Scan for the cell matching the given text and deliver its (x, y) coordinate at center. 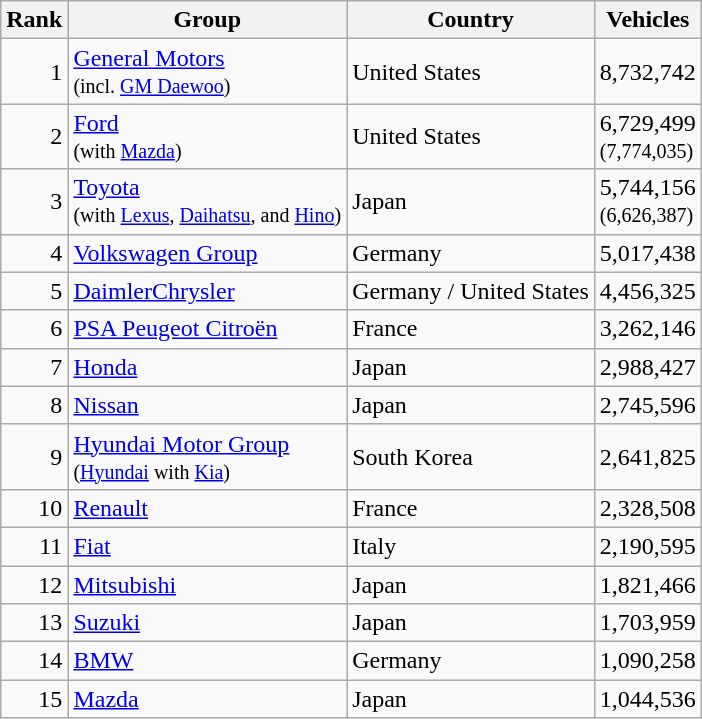
PSA Peugeot Citroën (208, 329)
BMW (208, 661)
3 (34, 202)
Italy (471, 546)
Volkswagen Group (208, 253)
South Korea (471, 456)
Suzuki (208, 623)
2,190,595 (648, 546)
Renault (208, 508)
Hyundai Motor Group (Hyundai with Kia) (208, 456)
12 (34, 585)
Country (471, 20)
15 (34, 699)
10 (34, 508)
6 (34, 329)
Rank (34, 20)
5,744,156 (6,626,387) (648, 202)
4,456,325 (648, 291)
2,745,596 (648, 405)
4 (34, 253)
Honda (208, 367)
8,732,742 (648, 72)
Group (208, 20)
13 (34, 623)
9 (34, 456)
General Motors (incl. GM Daewoo) (208, 72)
6,729,499 (7,774,035) (648, 136)
Toyota (with Lexus, Daihatsu, and Hino) (208, 202)
11 (34, 546)
Nissan (208, 405)
1,044,536 (648, 699)
5 (34, 291)
Vehicles (648, 20)
Ford (with Mazda) (208, 136)
Fiat (208, 546)
Germany / United States (471, 291)
1,090,258 (648, 661)
2,988,427 (648, 367)
8 (34, 405)
2 (34, 136)
2,641,825 (648, 456)
3,262,146 (648, 329)
2,328,508 (648, 508)
Mitsubishi (208, 585)
1 (34, 72)
DaimlerChrysler (208, 291)
14 (34, 661)
1,703,959 (648, 623)
1,821,466 (648, 585)
Mazda (208, 699)
5,017,438 (648, 253)
7 (34, 367)
